Detect which cell encompasses the target text, then output its [X, Y] center coordinate. 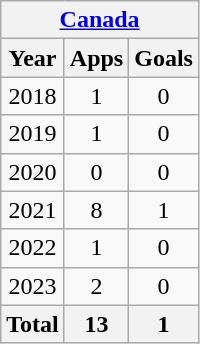
2023 [33, 286]
2019 [33, 134]
2018 [33, 96]
Goals [164, 58]
2 [96, 286]
Apps [96, 58]
8 [96, 210]
2021 [33, 210]
2022 [33, 248]
Total [33, 324]
2020 [33, 172]
Year [33, 58]
Canada [100, 20]
13 [96, 324]
